Return [x, y] of the center of cell containing provided text 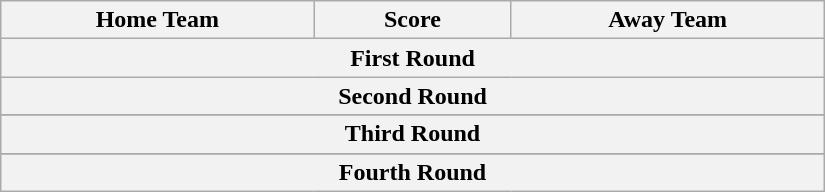
Second Round [413, 96]
Home Team [158, 20]
Third Round [413, 134]
Away Team [668, 20]
First Round [413, 58]
Fourth Round [413, 172]
Score [412, 20]
